Capture the cell that displays the provided text and extract its [x, y] central coordinate. 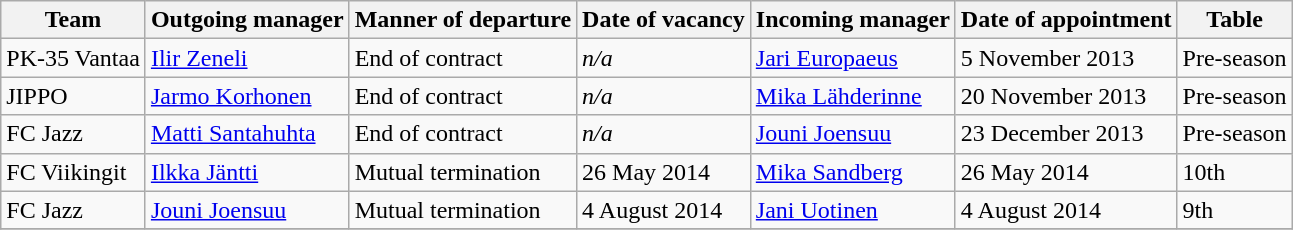
Ilkka Jäntti [247, 172]
Team [74, 20]
9th [1234, 210]
23 December 2013 [1066, 134]
Matti Santahuhta [247, 134]
Date of appointment [1066, 20]
Incoming manager [852, 20]
Ilir Zeneli [247, 58]
5 November 2013 [1066, 58]
Manner of departure [462, 20]
Jari Europaeus [852, 58]
Date of vacancy [664, 20]
Outgoing manager [247, 20]
20 November 2013 [1066, 96]
FC Viikingit [74, 172]
Jani Uotinen [852, 210]
Mika Sandberg [852, 172]
JIPPO [74, 96]
Mika Lähderinne [852, 96]
Jarmo Korhonen [247, 96]
10th [1234, 172]
PK-35 Vantaa [74, 58]
Table [1234, 20]
